Capture the cell that displays the provided text and extract its (x, y) central coordinate. 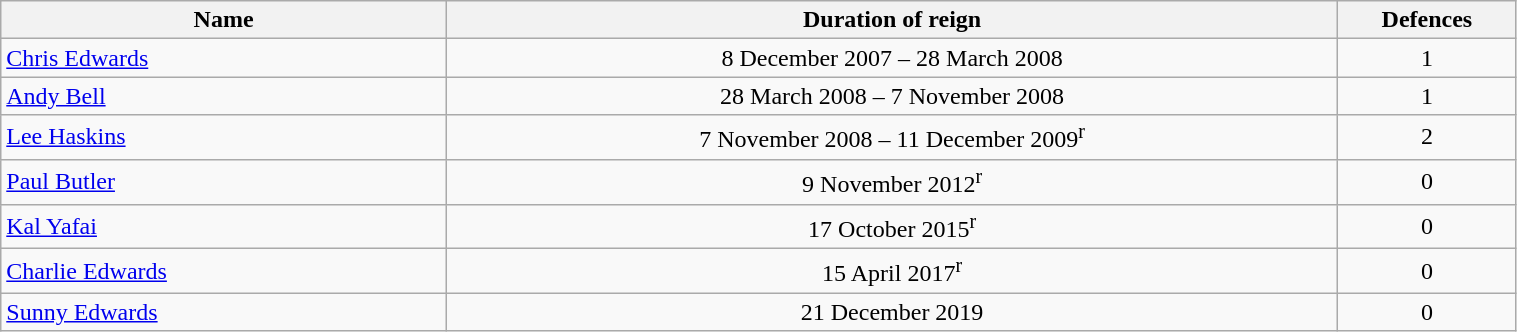
21 December 2019 (892, 312)
7 November 2008 – 11 December 2009r (892, 138)
2 (1427, 138)
Lee Haskins (224, 138)
17 October 2015r (892, 226)
Kal Yafai (224, 226)
Duration of reign (892, 20)
Paul Butler (224, 182)
Charlie Edwards (224, 272)
9 November 2012r (892, 182)
8 December 2007 – 28 March 2008 (892, 58)
Name (224, 20)
Defences (1427, 20)
28 March 2008 – 7 November 2008 (892, 96)
Sunny Edwards (224, 312)
Andy Bell (224, 96)
Chris Edwards (224, 58)
15 April 2017r (892, 272)
